Locate the cell with the specified text and output its (x, y) center coordinate. 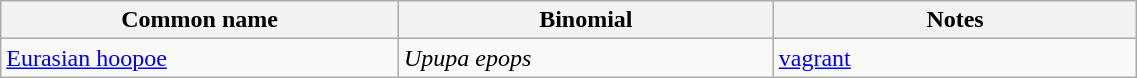
Notes (955, 20)
Binomial (586, 20)
vagrant (955, 58)
Eurasian hoopoe (200, 58)
Upupa epops (586, 58)
Common name (200, 20)
